Output the [X, Y] coordinate of the center of the cell containing the given text.  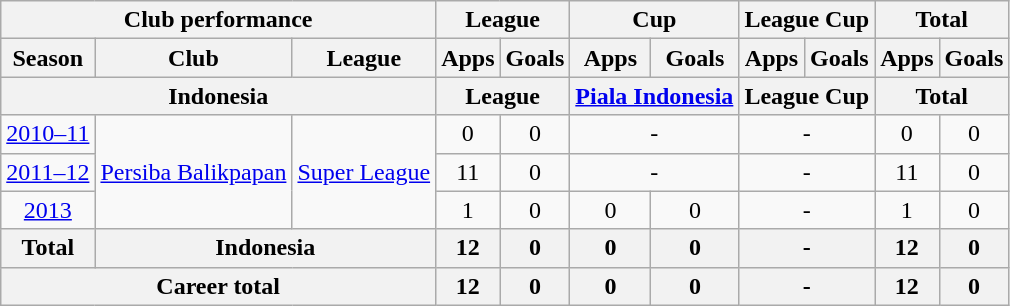
2010–11 [48, 134]
Season [48, 58]
2011–12 [48, 172]
Cup [654, 20]
Super League [364, 172]
2013 [48, 210]
Piala Indonesia [654, 96]
Career total [218, 286]
Persiba Balikpapan [194, 172]
Club [194, 58]
Club performance [218, 20]
